Identify which cell holds the provided text, then report its (x, y) central coordinate. 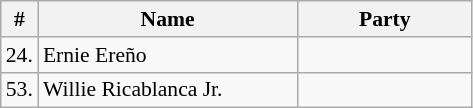
Ernie Ereño (168, 55)
24. (20, 55)
Party (384, 19)
53. (20, 90)
Name (168, 19)
Willie Ricablanca Jr. (168, 90)
# (20, 19)
